Locate the cell with the specified text and output its (X, Y) center coordinate. 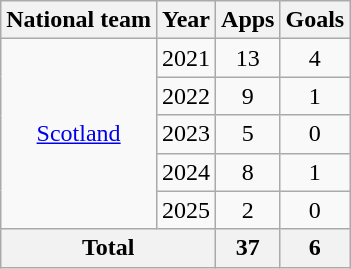
National team (79, 20)
2021 (186, 58)
2024 (186, 172)
Total (108, 248)
Scotland (79, 134)
37 (248, 248)
2022 (186, 96)
8 (248, 172)
2 (248, 210)
2023 (186, 134)
13 (248, 58)
6 (315, 248)
Apps (248, 20)
Year (186, 20)
2025 (186, 210)
Goals (315, 20)
4 (315, 58)
9 (248, 96)
5 (248, 134)
